Return the (X, Y) coordinate for the center point of the cell that contains the specified text.  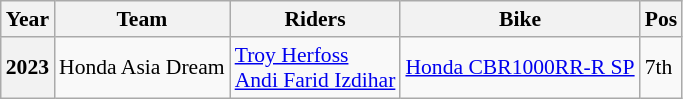
Honda Asia Dream (142, 68)
7th (662, 68)
Pos (662, 19)
Team (142, 19)
Honda CBR1000RR-R SP (520, 68)
Troy Herfoss Andi Farid Izdihar (316, 68)
Riders (316, 19)
2023 (28, 68)
Year (28, 19)
Bike (520, 19)
